Return the [X, Y] coordinate for the center point of the cell that contains the specified text.  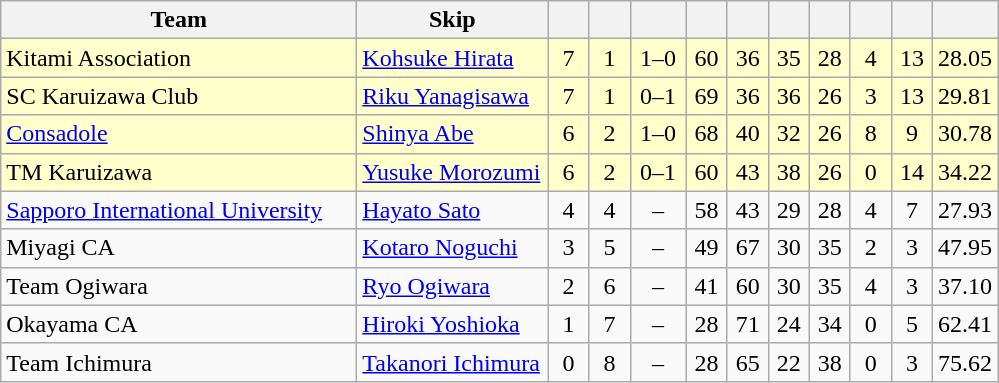
30.78 [964, 134]
TM Karuizawa [179, 172]
49 [706, 248]
Consadole [179, 134]
71 [748, 324]
9 [912, 134]
41 [706, 286]
40 [748, 134]
Ryo Ogiwara [452, 286]
Miyagi CA [179, 248]
SC Karuizawa Club [179, 96]
Team Ogiwara [179, 286]
Shinya Abe [452, 134]
24 [788, 324]
Kitami Association [179, 58]
47.95 [964, 248]
Team [179, 20]
Riku Yanagisawa [452, 96]
62.41 [964, 324]
Yusuke Morozumi [452, 172]
22 [788, 362]
Team Ichimura [179, 362]
Kohsuke Hirata [452, 58]
34.22 [964, 172]
Kotaro Noguchi [452, 248]
75.62 [964, 362]
65 [748, 362]
Okayama CA [179, 324]
68 [706, 134]
69 [706, 96]
Sapporo International University [179, 210]
Hiroki Yoshioka [452, 324]
37.10 [964, 286]
27.93 [964, 210]
28.05 [964, 58]
34 [830, 324]
32 [788, 134]
67 [748, 248]
Takanori Ichimura [452, 362]
29 [788, 210]
58 [706, 210]
29.81 [964, 96]
14 [912, 172]
Hayato Sato [452, 210]
Skip [452, 20]
